Determine the (X, Y) coordinate at the center of the cell enclosing the given text.  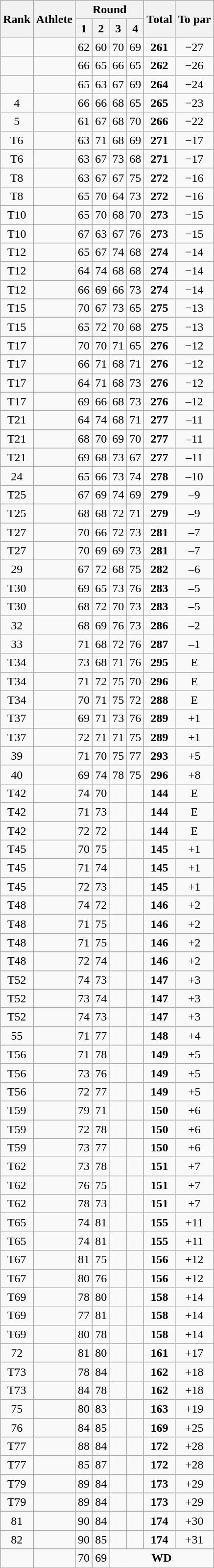
61 (84, 122)
−27 (194, 47)
33 (17, 644)
262 (160, 66)
+30 (194, 1521)
3 (119, 28)
163 (160, 1409)
60 (101, 47)
29 (17, 570)
–2 (194, 625)
+4 (194, 1036)
+25 (194, 1428)
2 (101, 28)
+17 (194, 1353)
–10 (194, 476)
82 (17, 1540)
265 (160, 103)
24 (17, 476)
62 (84, 47)
288 (160, 700)
+19 (194, 1409)
295 (160, 663)
+8 (194, 774)
–6 (194, 570)
83 (101, 1409)
266 (160, 122)
264 (160, 84)
5 (17, 122)
88 (84, 1446)
−26 (194, 66)
–12 (194, 401)
87 (101, 1465)
To par (194, 19)
–1 (194, 644)
WD (162, 1558)
55 (17, 1036)
282 (160, 570)
40 (17, 774)
148 (160, 1036)
79 (84, 1110)
−24 (194, 84)
Total (160, 19)
+31 (194, 1540)
−22 (194, 122)
Rank (17, 19)
293 (160, 756)
Round (110, 10)
261 (160, 47)
39 (17, 756)
32 (17, 625)
286 (160, 625)
161 (160, 1353)
1 (84, 28)
Athlete (54, 19)
169 (160, 1428)
287 (160, 644)
−23 (194, 103)
278 (160, 476)
